Return [x, y] of the center of cell containing provided text 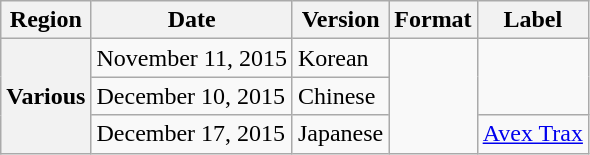
Date [192, 20]
Version [340, 20]
Japanese [340, 134]
December 10, 2015 [192, 96]
Format [433, 20]
Region [46, 20]
November 11, 2015 [192, 58]
December 17, 2015 [192, 134]
Chinese [340, 96]
Avex Trax [532, 134]
Korean [340, 58]
Label [532, 20]
Various [46, 96]
